Capture the cell that displays the provided text and extract its [X, Y] central coordinate. 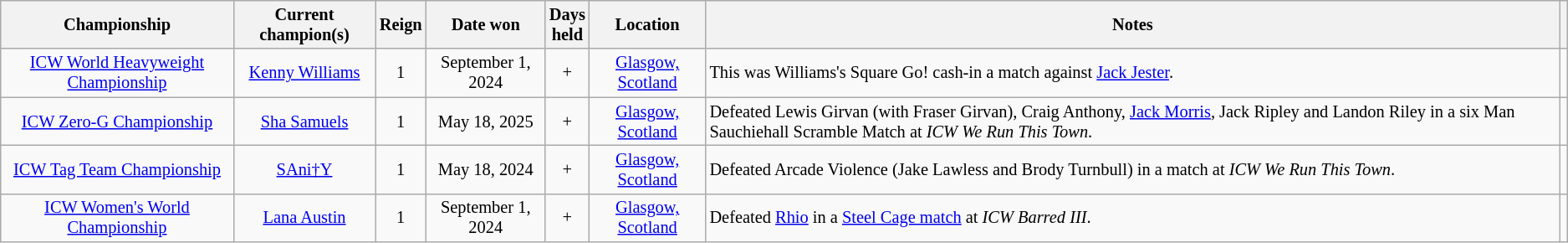
Daysheld [567, 24]
ICW Women's World Championship [117, 218]
Championship [117, 24]
ICW Tag Team Championship [117, 169]
Notes [1133, 24]
May 18, 2025 [486, 121]
SAni†Y [304, 169]
Current champion(s) [304, 24]
Lana Austin [304, 218]
Sha Samuels [304, 121]
Reign [401, 24]
ICW World Heavyweight Championship [117, 73]
Defeated Rhio in a Steel Cage match at ICW Barred III. [1133, 218]
ICW Zero-G Championship [117, 121]
Location [647, 24]
Defeated Arcade Violence (Jake Lawless and Brody Turnbull) in a match at ICW We Run This Town. [1133, 169]
Kenny Williams [304, 73]
This was Williams's Square Go! cash-in a match against Jack Jester. [1133, 73]
May 18, 2024 [486, 169]
Date won [486, 24]
